Provide the (x, y) coordinate of the cell's center where the given text is located.  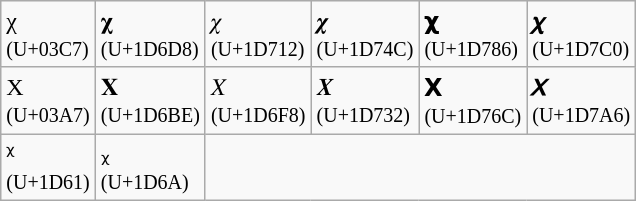
𝜲(U+1D732) (365, 100)
𝝬(U+1D76C) (473, 100)
𝜒(U+1D712) (258, 34)
𝛸(U+1D6F8) (258, 100)
Χ(U+03A7) (48, 100)
𝞆(U+1D786) (473, 34)
𝞦(U+1D7A6) (582, 100)
𝛘(U+1D6D8) (150, 34)
𝝌(U+1D74C) (365, 34)
𝟀(U+1D7C0) (582, 34)
ᵪ(U+1D6A) (150, 168)
ᵡ(U+1D61) (48, 168)
𝚾(U+1D6BE) (150, 100)
χ(U+03C7) (48, 34)
